Output the [X, Y] coordinate of the center of the cell containing the given text.  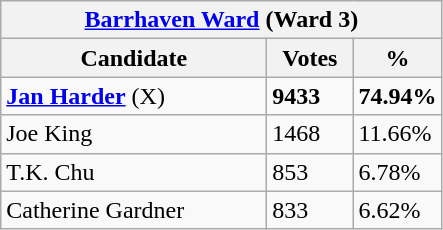
853 [310, 172]
Barrhaven Ward (Ward 3) [222, 20]
% [398, 58]
9433 [310, 96]
1468 [310, 134]
Catherine Gardner [134, 210]
6.78% [398, 172]
833 [310, 210]
11.66% [398, 134]
Votes [310, 58]
Jan Harder (X) [134, 96]
Candidate [134, 58]
74.94% [398, 96]
6.62% [398, 210]
T.K. Chu [134, 172]
Joe King [134, 134]
